Provide the (x, y) coordinate of the cell's center where the given text is located.  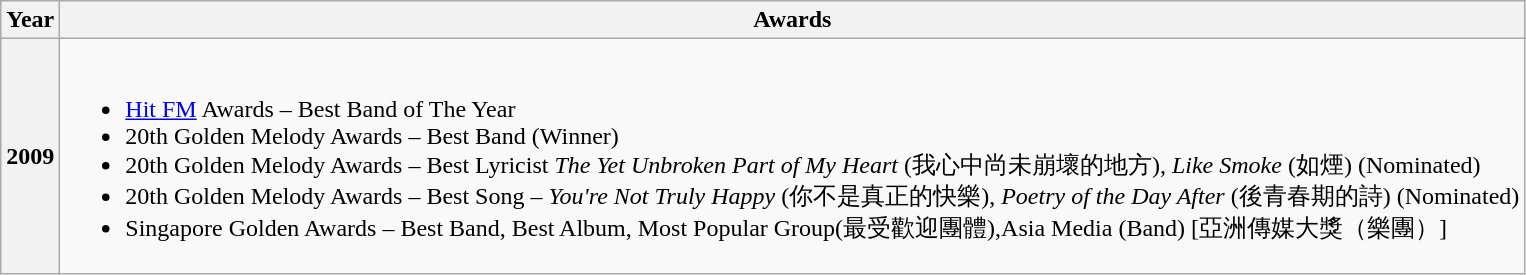
Awards (792, 20)
Year (30, 20)
2009 (30, 156)
